Extract the (x, y) coordinate from the center of the cell holding the provided text.  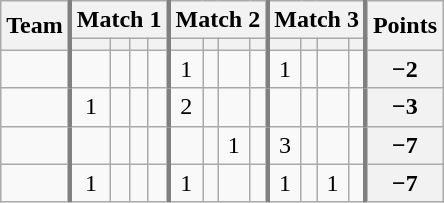
3 (284, 145)
2 (185, 107)
Team (36, 26)
Match 1 (120, 20)
Match 3 (316, 20)
Match 2 (218, 20)
Points (404, 26)
−3 (404, 107)
−2 (404, 69)
